Search for the cell housing the specified text and yield its (x, y) center coordinate. 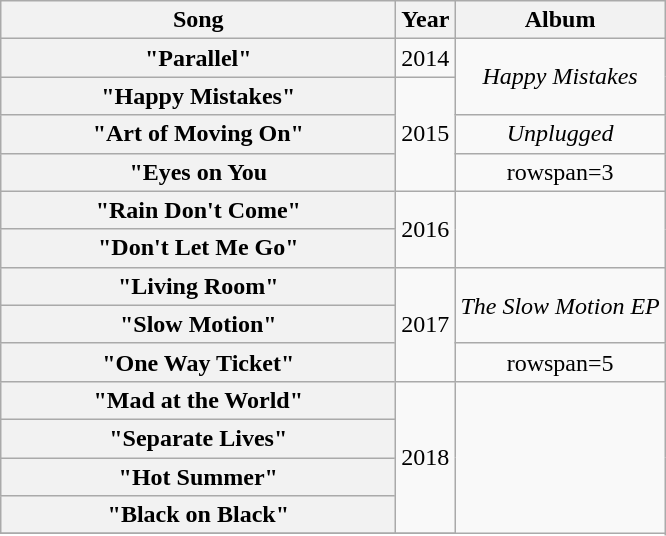
"Living Room" (198, 286)
"One Way Ticket" (198, 362)
"Parallel" (198, 58)
Unplugged (560, 134)
Happy Mistakes (560, 77)
"Happy Mistakes" (198, 96)
2014 (426, 58)
2018 (426, 457)
"Art of Moving On" (198, 134)
"Mad at the World" (198, 400)
"Rain Don't Come" (198, 210)
"Slow Motion" (198, 324)
2016 (426, 229)
"Hot Summer" (198, 477)
Album (560, 20)
"Eyes on You (198, 172)
Song (198, 20)
rowspan=3 (560, 172)
The Slow Motion EP (560, 305)
rowspan=5 (560, 362)
"Don't Let Me Go" (198, 248)
"Black on Black" (198, 515)
Year (426, 20)
"Separate Lives" (198, 438)
2017 (426, 324)
2015 (426, 134)
